For the text-containing cell, return its midpoint in [X, Y] coordinate format. 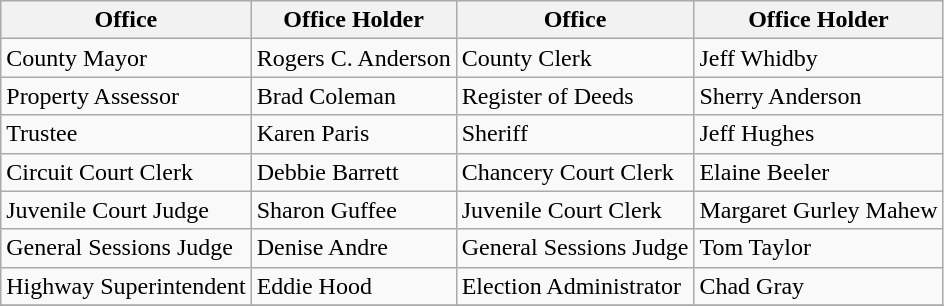
Eddie Hood [354, 286]
Sherry Anderson [818, 96]
Chad Gray [818, 286]
Elaine Beeler [818, 172]
Sheriff [575, 134]
Jeff Hughes [818, 134]
Sharon Guffee [354, 210]
Register of Deeds [575, 96]
County Clerk [575, 58]
Rogers C. Anderson [354, 58]
Denise Andre [354, 248]
Circuit Court Clerk [126, 172]
Karen Paris [354, 134]
Margaret Gurley Mahew [818, 210]
County Mayor [126, 58]
Election Administrator [575, 286]
Trustee [126, 134]
Chancery Court Clerk [575, 172]
Juvenile Court Judge [126, 210]
Property Assessor [126, 96]
Debbie Barrett [354, 172]
Tom Taylor [818, 248]
Jeff Whidby [818, 58]
Juvenile Court Clerk [575, 210]
Brad Coleman [354, 96]
Highway Superintendent [126, 286]
